Pinpoint the cell where the given text exists, returning its [x, y] midpoint coordinate. 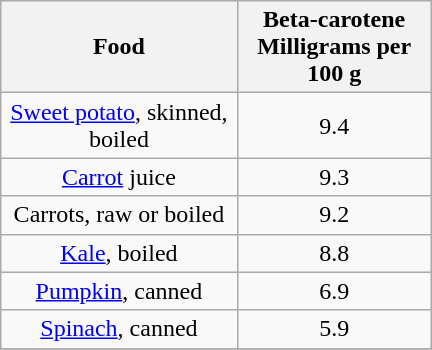
9.4 [334, 126]
Carrot juice [119, 177]
Carrots, raw or boiled [119, 215]
Spinach, canned [119, 329]
9.3 [334, 177]
Beta-caroteneMilligrams per 100 g [334, 47]
8.8 [334, 253]
Pumpkin, canned [119, 291]
9.2 [334, 215]
5.9 [334, 329]
6.9 [334, 291]
Food [119, 47]
Sweet potato, skinned, boiled [119, 126]
Kale, boiled [119, 253]
